For the text-containing cell, return its midpoint in [x, y] coordinate format. 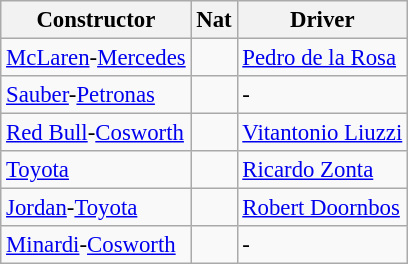
Pedro de la Rosa [322, 58]
Minardi-Cosworth [96, 245]
Robert Doornbos [322, 208]
Ricardo Zonta [322, 170]
Constructor [96, 20]
Vitantonio Liuzzi [322, 133]
McLaren-Mercedes [96, 58]
Red Bull-Cosworth [96, 133]
Sauber-Petronas [96, 95]
Toyota [96, 170]
Nat [214, 20]
Driver [322, 20]
Jordan-Toyota [96, 208]
